Extract the [x, y] coordinate from the center of the cell holding the provided text.  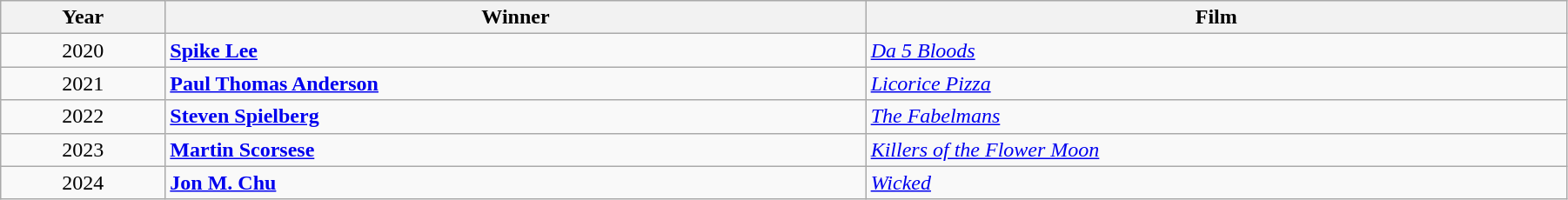
Killers of the Flower Moon [1216, 150]
Paul Thomas Anderson [515, 83]
Winner [515, 17]
Spike Lee [515, 50]
Wicked [1216, 183]
The Fabelmans [1216, 117]
Da 5 Bloods [1216, 50]
2020 [84, 50]
2021 [84, 83]
2024 [84, 183]
Steven Spielberg [515, 117]
Year [84, 17]
Martin Scorsese [515, 150]
2023 [84, 150]
2022 [84, 117]
Film [1216, 17]
Jon M. Chu [515, 183]
Licorice Pizza [1216, 83]
